Capture the cell that displays the provided text and extract its (X, Y) central coordinate. 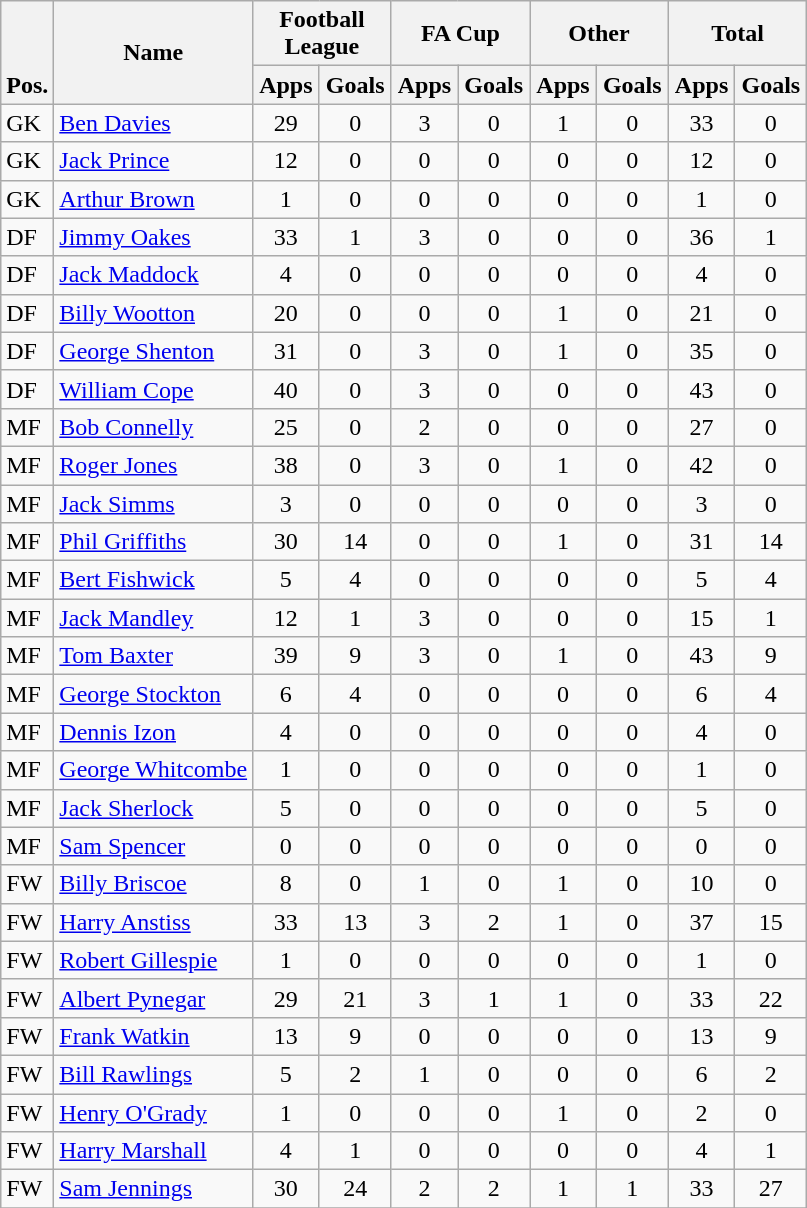
Bob Connelly (154, 427)
Jack Maddock (154, 275)
35 (702, 351)
Jack Mandley (154, 618)
George Shenton (154, 351)
8 (286, 884)
Jimmy Oakes (154, 237)
Phil Griffiths (154, 542)
George Stockton (154, 694)
38 (286, 465)
Ben Davies (154, 123)
25 (286, 427)
Jack Simms (154, 503)
37 (702, 922)
Jack Sherlock (154, 808)
Other (600, 34)
Albert Pynegar (154, 998)
George Whitcombe (154, 770)
Roger Jones (154, 465)
39 (286, 656)
Frank Watkin (154, 1036)
Total (738, 34)
Robert Gillespie (154, 960)
Sam Spencer (154, 846)
Billy Wootton (154, 313)
Bill Rawlings (154, 1074)
Sam Jennings (154, 1189)
Harry Marshall (154, 1151)
Pos. (28, 52)
Jack Prince (154, 161)
10 (702, 884)
40 (286, 389)
36 (702, 237)
42 (702, 465)
Harry Anstiss (154, 922)
Billy Briscoe (154, 884)
Bert Fishwick (154, 580)
FA Cup (460, 34)
22 (771, 998)
Name (154, 52)
Tom Baxter (154, 656)
20 (286, 313)
Henry O'Grady (154, 1113)
Arthur Brown (154, 199)
Dennis Izon (154, 732)
24 (355, 1189)
Football League (322, 34)
William Cope (154, 389)
